From the cell containing the given text, extract its center point as (x, y) coordinate. 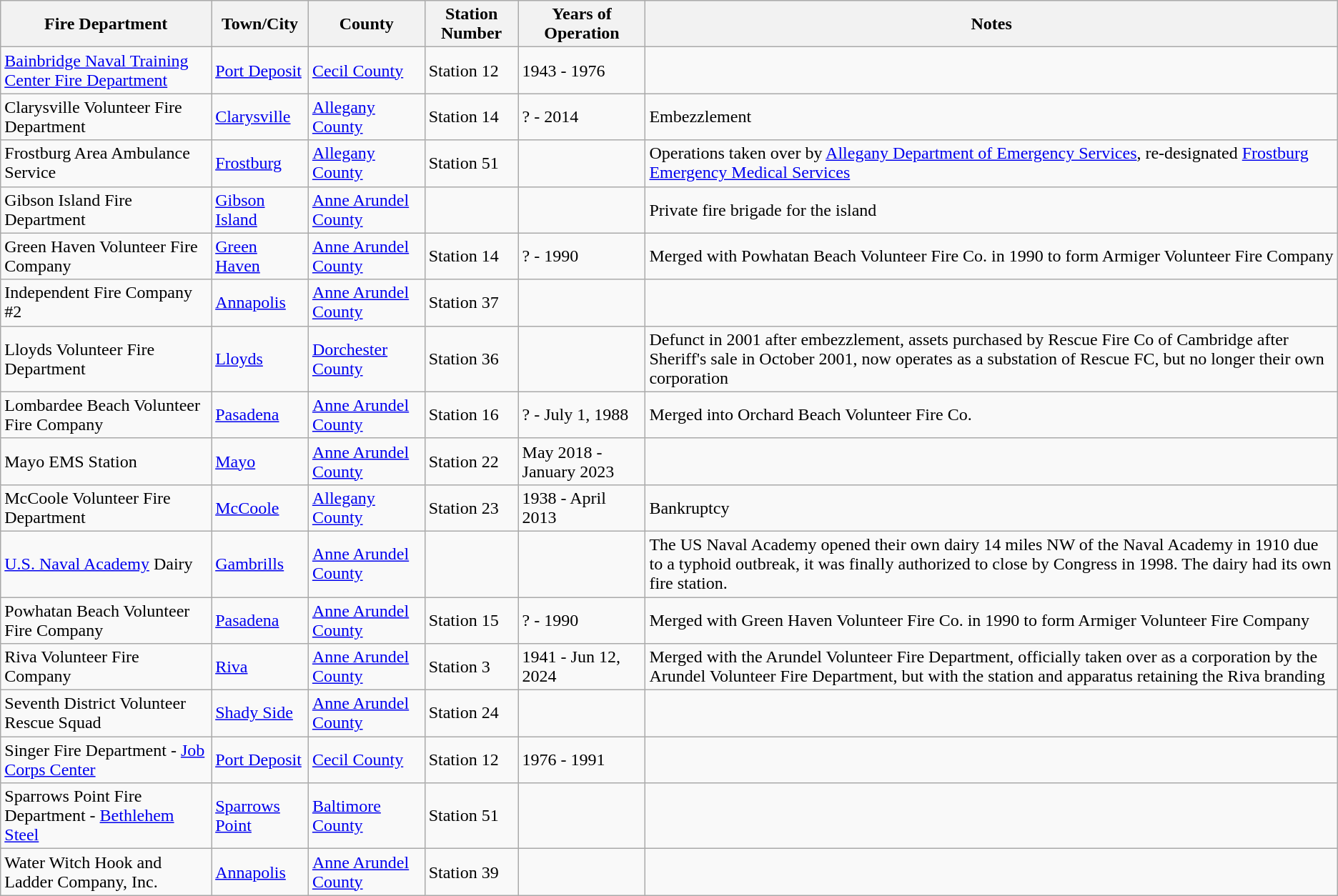
Station Number (472, 24)
Merged into Orchard Beach Volunteer Fire Co. (991, 414)
Notes (991, 24)
Gibson Island Fire Department (106, 210)
? - July 1, 1988 (582, 414)
Clarysville (260, 117)
Green Haven Volunteer Fire Company (106, 256)
Years of Operation (582, 24)
Powhatan Beach Volunteer Fire Company (106, 620)
Station 39 (472, 872)
Water Witch Hook and Ladder Company, Inc. (106, 872)
Gibson Island (260, 210)
Merged with Powhatan Beach Volunteer Fire Co. in 1990 to form Armiger Volunteer Fire Company (991, 256)
County (366, 24)
McCoole (260, 507)
1941 - Jun 12, 2024 (582, 667)
Riva (260, 667)
Station 22 (472, 462)
Green Haven (260, 256)
1943 - 1976 (582, 70)
1938 - April 2013 (582, 507)
Station 36 (472, 359)
Merged with Green Haven Volunteer Fire Co. in 1990 to form Armiger Volunteer Fire Company (991, 620)
Lloyds Volunteer Fire Department (106, 359)
McCoole Volunteer Fire Department (106, 507)
Operations taken over by Allegany Department of Emergency Services, re-designated Frostburg Emergency Medical Services (991, 163)
Frostburg Area Ambulance Service (106, 163)
Baltimore County (366, 816)
Mayo (260, 462)
Sparrows Point Fire Department - Bethlehem Steel (106, 816)
Bainbridge Naval Training Center Fire Department (106, 70)
Dorchester County (366, 359)
Bankruptcy (991, 507)
Lloyds (260, 359)
Private fire brigade for the island (991, 210)
? - 2014 (582, 117)
Seventh District Volunteer Rescue Squad (106, 713)
Sparrows Point (260, 816)
Fire Department (106, 24)
Embezzlement (991, 117)
Station 3 (472, 667)
Station 16 (472, 414)
Station 15 (472, 620)
May 2018 - January 2023 (582, 462)
1976 - 1991 (582, 760)
Lombardee Beach Volunteer Fire Company (106, 414)
Station 37 (472, 303)
Station 23 (472, 507)
Town/City (260, 24)
Mayo EMS Station (106, 462)
Gambrills (260, 564)
Independent Fire Company #2 (106, 303)
U.S. Naval Academy Dairy (106, 564)
Frostburg (260, 163)
Station 24 (472, 713)
Singer Fire Department - Job Corps Center (106, 760)
Shady Side (260, 713)
Riva Volunteer Fire Company (106, 667)
Clarysville Volunteer Fire Department (106, 117)
